Locate the cell with the specified text and output its (x, y) center coordinate. 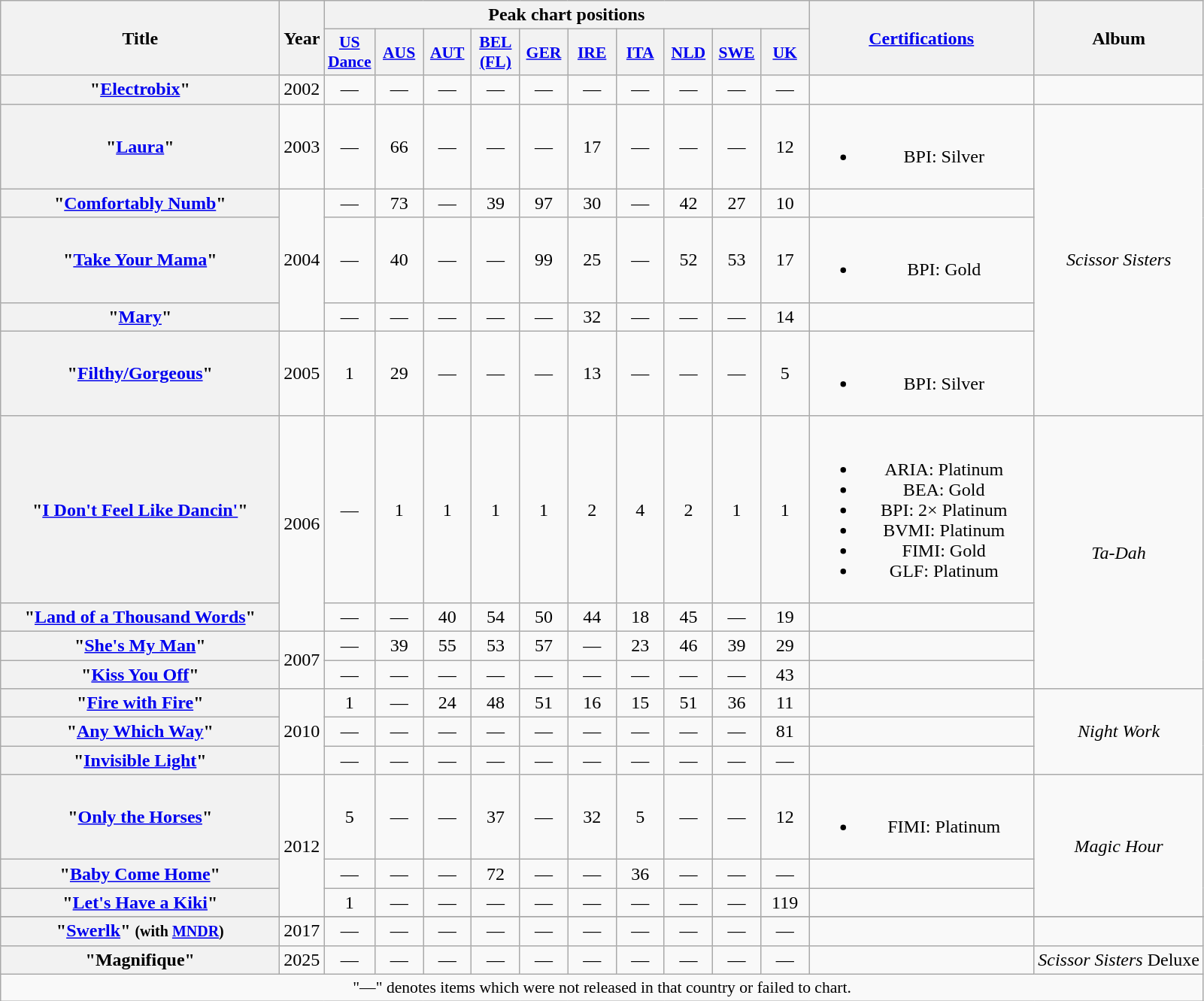
BEL(FL) (496, 53)
Magic Hour (1119, 845)
2002 (302, 89)
46 (688, 645)
44 (592, 617)
"Filthy/Gorgeous" (140, 373)
2005 (302, 373)
"Swerlk" (with MNDR) (140, 931)
13 (592, 373)
2006 (302, 523)
BPI: Gold (922, 260)
Night Work (1119, 732)
27 (736, 203)
73 (399, 203)
25 (592, 260)
"I Don't Feel Like Dancin'" (140, 509)
AUT (447, 53)
Title (140, 38)
"Land of a Thousand Words" (140, 617)
"—" denotes items which were not released in that country or failed to chart. (602, 987)
"Take Your Mama" (140, 260)
Scissor Sisters (1119, 260)
15 (640, 703)
4 (640, 509)
19 (785, 617)
"Fire with Fire" (140, 703)
IRE (592, 53)
45 (688, 617)
97 (544, 203)
57 (544, 645)
42 (688, 203)
43 (785, 675)
"She's My Man" (140, 645)
SWE (736, 53)
"Electrobix" (140, 89)
"Any Which Way" (140, 732)
11 (785, 703)
AUS (399, 53)
2017 (302, 931)
"Kiss You Off" (140, 675)
"Laura" (140, 146)
Scissor Sisters Deluxe (1119, 960)
FIMI: Platinum (922, 817)
2012 (302, 845)
72 (496, 874)
USDance (350, 53)
"Baby Come Home" (140, 874)
"Let's Have a Kiki" (140, 902)
"Mary" (140, 317)
"Magnifique" (140, 960)
14 (785, 317)
ARIA: PlatinumBEA: GoldBPI: 2× PlatinumBVMI: PlatinumFIMI: GoldGLF: Platinum (922, 509)
52 (688, 260)
99 (544, 260)
10 (785, 203)
50 (544, 617)
2004 (302, 260)
119 (785, 902)
Album (1119, 38)
48 (496, 703)
Ta-Dah (1119, 552)
2010 (302, 732)
UK (785, 53)
GER (544, 53)
2007 (302, 660)
"Invisible Light" (140, 760)
55 (447, 645)
2025 (302, 960)
54 (496, 617)
66 (399, 146)
"Comfortably Numb" (140, 203)
Certifications (922, 38)
Peak chart positions (567, 15)
NLD (688, 53)
23 (640, 645)
18 (640, 617)
16 (592, 703)
Year (302, 38)
81 (785, 732)
30 (592, 203)
ITA (640, 53)
37 (496, 817)
"Only the Horses" (140, 817)
2003 (302, 146)
24 (447, 703)
